Find where the given text appears and provide that cell's center as (x, y) coordinate. 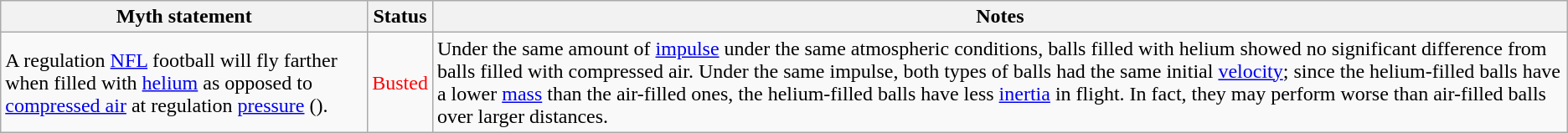
Busted (400, 82)
Myth statement (184, 17)
Notes (1000, 17)
Status (400, 17)
A regulation NFL football will fly farther when filled with helium as opposed to compressed air at regulation pressure (). (184, 82)
